Detect which cell encompasses the target text, then output its [x, y] center coordinate. 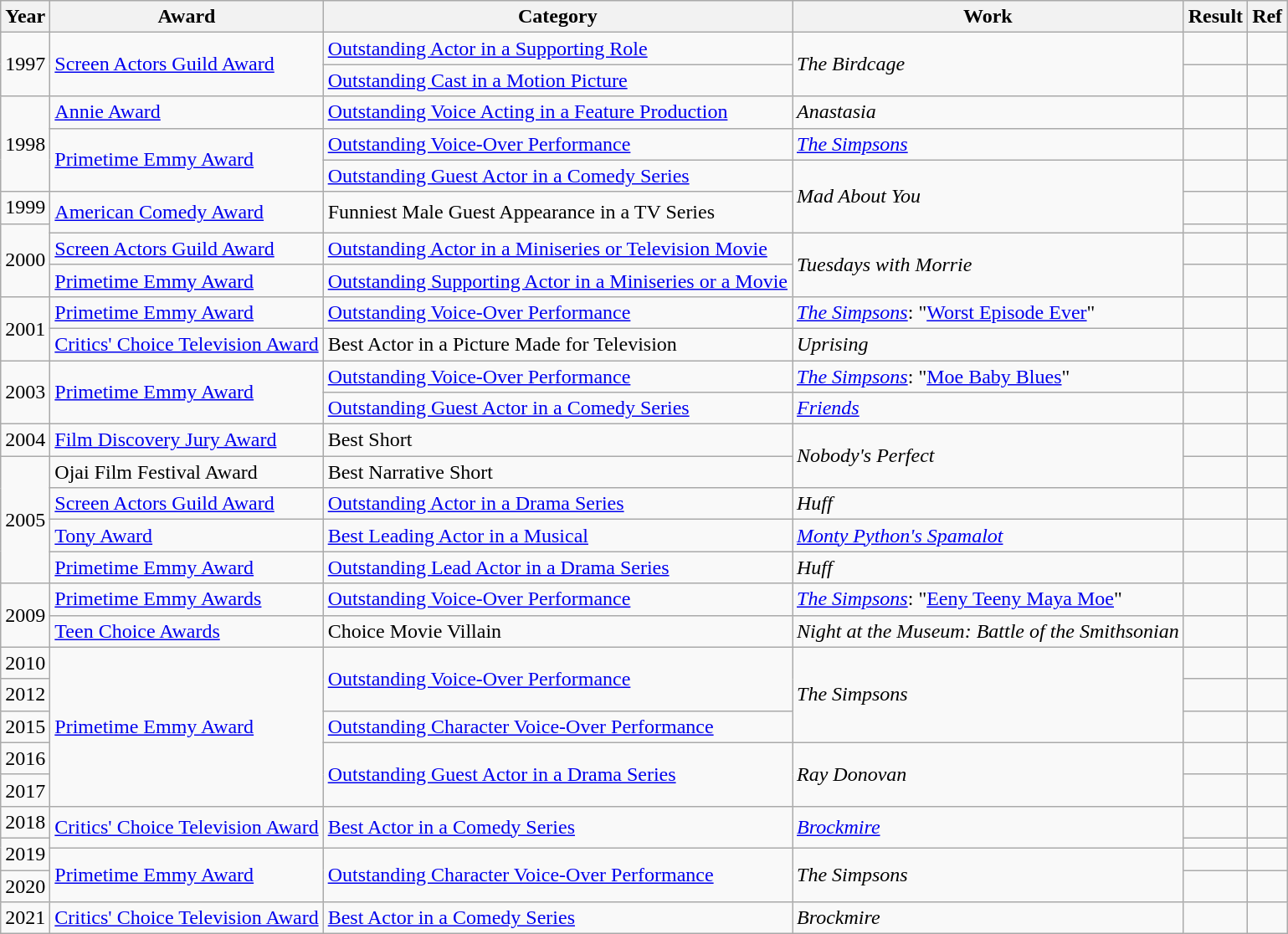
Outstanding Guest Actor in a Drama Series [557, 774]
Tuesdays with Morrie [988, 264]
2009 [25, 615]
Tony Award [187, 536]
Uprising [988, 344]
Award [187, 17]
The Simpsons: "Moe Baby Blues" [988, 376]
Best Actor in a Picture Made for Television [557, 344]
Mad About You [988, 196]
Outstanding Supporting Actor in a Miniseries or a Movie [557, 280]
2017 [25, 790]
Outstanding Actor in a Miniseries or Television Movie [557, 249]
2015 [25, 726]
The Birdcage [988, 64]
Category [557, 17]
2005 [25, 520]
Best Short [557, 440]
Outstanding Actor in a Drama Series [557, 504]
Annie Award [187, 112]
Primetime Emmy Awards [187, 599]
The Simpsons: "Worst Episode Ever" [988, 312]
Teen Choice Awards [187, 631]
The Simpsons: "Eeny Teeny Maya Moe" [988, 599]
Ray Donovan [988, 774]
Monty Python's Spamalot [988, 536]
Outstanding Lead Actor in a Drama Series [557, 567]
1998 [25, 144]
2019 [25, 854]
Funniest Male Guest Appearance in a TV Series [557, 213]
2021 [25, 918]
Anastasia [988, 112]
2010 [25, 663]
Outstanding Actor in a Supporting Role [557, 49]
Outstanding Cast in a Motion Picture [557, 80]
Friends [988, 408]
2000 [25, 259]
2020 [25, 886]
2012 [25, 695]
1997 [25, 64]
Best Leading Actor in a Musical [557, 536]
Outstanding Voice Acting in a Feature Production [557, 112]
2001 [25, 328]
Ojai Film Festival Award [187, 472]
Night at the Museum: Battle of the Smithsonian [988, 631]
Film Discovery Jury Award [187, 440]
2018 [25, 822]
2003 [25, 392]
2016 [25, 758]
Ref [1267, 17]
American Comedy Award [187, 213]
Nobody's Perfect [988, 456]
Year [25, 17]
Work [988, 17]
Result [1215, 17]
1999 [25, 208]
2004 [25, 440]
Best Narrative Short [557, 472]
Choice Movie Villain [557, 631]
